Find where the given text appears and provide that cell's center as (x, y) coordinate. 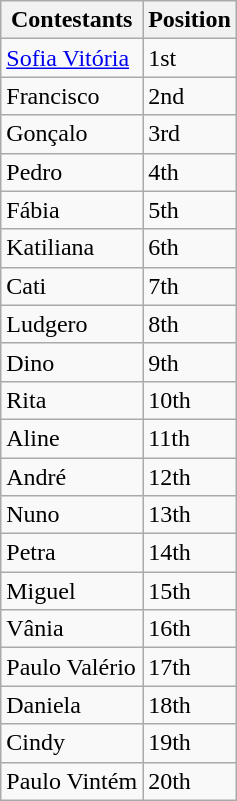
Dino (72, 362)
19th (190, 743)
Miguel (72, 591)
Paulo Valério (72, 667)
9th (190, 362)
13th (190, 515)
15th (190, 591)
17th (190, 667)
Aline (72, 438)
Fábia (72, 210)
Rita (72, 400)
Petra (72, 553)
6th (190, 248)
Sofia Vitória (72, 58)
Daniela (72, 705)
Pedro (72, 172)
5th (190, 210)
Cati (72, 286)
Nuno (72, 515)
16th (190, 629)
2nd (190, 96)
André (72, 477)
Cindy (72, 743)
4th (190, 172)
18th (190, 705)
14th (190, 553)
Vânia (72, 629)
20th (190, 781)
Katiliana (72, 248)
Paulo Vintém (72, 781)
8th (190, 324)
Contestants (72, 20)
3rd (190, 134)
11th (190, 438)
12th (190, 477)
10th (190, 400)
Position (190, 20)
7th (190, 286)
1st (190, 58)
Ludgero (72, 324)
Gonçalo (72, 134)
Francisco (72, 96)
